Return the (x, y) coordinate for the center point of the cell that contains the specified text.  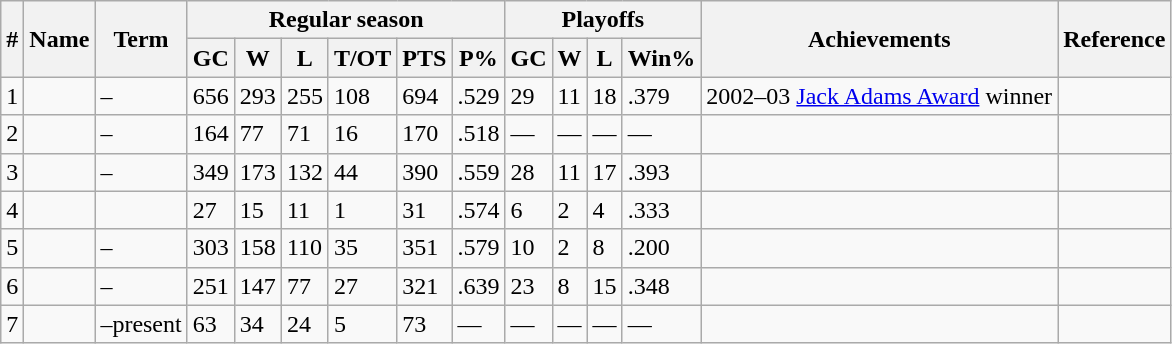
694 (424, 96)
73 (424, 324)
108 (362, 96)
.393 (662, 172)
351 (424, 248)
.348 (662, 286)
71 (304, 134)
PTS (424, 58)
.639 (478, 286)
.559 (478, 172)
164 (210, 134)
321 (424, 286)
16 (362, 134)
.200 (662, 248)
.529 (478, 96)
Term (141, 39)
44 (362, 172)
3 (12, 172)
2002–03 Jack Adams Award winner (880, 96)
Name (60, 39)
656 (210, 96)
110 (304, 248)
132 (304, 172)
35 (362, 248)
28 (528, 172)
34 (258, 324)
18 (604, 96)
63 (210, 324)
.379 (662, 96)
24 (304, 324)
170 (424, 134)
251 (210, 286)
23 (528, 286)
173 (258, 172)
Regular season (346, 20)
Achievements (880, 39)
.574 (478, 210)
303 (210, 248)
10 (528, 248)
349 (210, 172)
T/OT (362, 58)
.579 (478, 248)
.333 (662, 210)
147 (258, 286)
29 (528, 96)
31 (424, 210)
–present (141, 324)
Reference (1114, 39)
17 (604, 172)
158 (258, 248)
Win% (662, 58)
255 (304, 96)
7 (12, 324)
Playoffs (603, 20)
P% (478, 58)
293 (258, 96)
# (12, 39)
.518 (478, 134)
390 (424, 172)
